Pinpoint the cell where the given text exists, returning its [X, Y] midpoint coordinate. 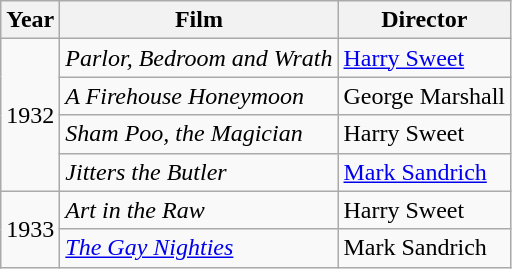
Parlor, Bedroom and Wrath [199, 58]
Jitters the Butler [199, 172]
1933 [30, 229]
Film [199, 20]
Year [30, 20]
Director [424, 20]
Art in the Raw [199, 210]
The Gay Nighties [199, 248]
Sham Poo, the Magician [199, 134]
1932 [30, 115]
A Firehouse Honeymoon [199, 96]
George Marshall [424, 96]
